Scan for the cell matching the given text and deliver its [X, Y] coordinate at center. 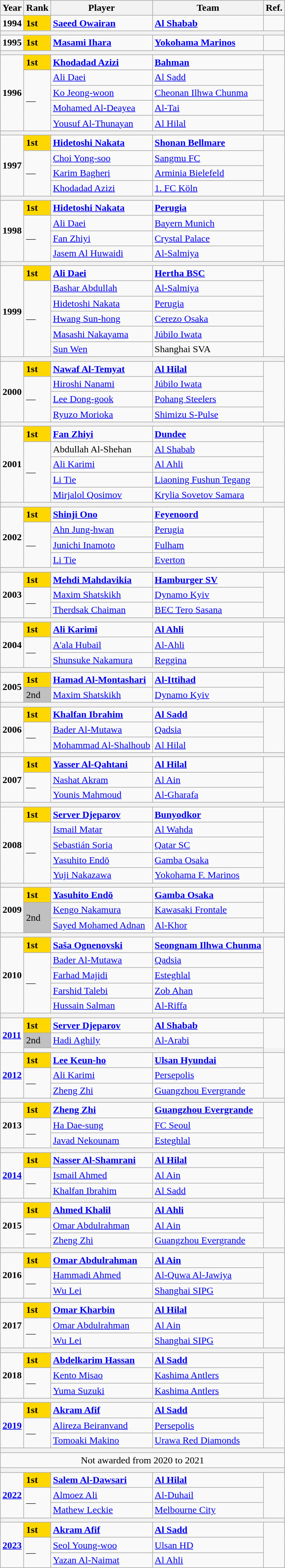
Shimizu S-Pulse [208, 414]
Qatar SC [208, 845]
Al-Quwa Al-Jawiya [208, 1275]
Crystal Palace [208, 238]
Urawa Red Diamonds [208, 1441]
2001 [12, 464]
Shonan Bellmare [208, 143]
Bayern Munich [208, 223]
2012 [12, 1075]
Seongnam Ilhwa Chunma [208, 945]
Farshid Talebi [102, 991]
Krylia Sovetov Samara [208, 495]
Lee Keun-ho [102, 1060]
Mohamed Al-Deayea [102, 108]
Year [12, 8]
Abdullah Al-Shehan [102, 449]
Not awarded from 2020 to 2021 [142, 1460]
Yazan Al-Naimat [102, 1560]
Kengo Nakamura [102, 910]
1998 [12, 231]
Feyenoord [208, 514]
Saša Ognenovski [102, 945]
Shunsuke Nakamura [102, 660]
Team [208, 8]
Rank [38, 8]
Sun Wen [102, 349]
Kento Misao [102, 1375]
Saeed Owairan [102, 23]
Yasser Al-Qahtani [102, 764]
Ahmed Khalil [102, 1210]
Tomoaki Makino [102, 1441]
Hwang Sun-hong [102, 319]
Pohang Steelers [208, 399]
Yousuf Al-Thunayan [102, 123]
Al-Riffa [208, 1006]
Al-Arabi [208, 1041]
Ko Jeong-woon [102, 93]
Yokohama F. Marinos [208, 875]
Ulsan HD [208, 1545]
Mohammad Al-Shalhoub [102, 745]
Jasem Al Huwaidi [102, 254]
Cheonan Ilhwa Chunma [208, 93]
Masami Ihara [102, 43]
Zob Ahan [208, 991]
1996 [12, 93]
Almoez Ali [102, 1495]
Choi Yong-soo [102, 158]
2008 [12, 845]
2015 [12, 1225]
2004 [12, 645]
Reggina [208, 660]
Younis Mahmoud [102, 795]
Hussain Salman [102, 1006]
Cerezo Osaka [208, 319]
1995 [12, 43]
2013 [12, 1125]
Al-Ittihad [208, 680]
1999 [12, 311]
Salem Al-Dawsari [102, 1480]
2022 [12, 1495]
Nawaf Al-Temyat [102, 369]
Abdelkarim Hassan [102, 1360]
BEC Tero Sasana [208, 610]
Nashat Akram [102, 780]
Player [102, 8]
Al-Ahli [208, 645]
1997 [12, 165]
Junichi Inamoto [102, 545]
Al-Khor [208, 925]
Hiroshi Nanami [102, 384]
Ismail Ahmed [102, 1175]
Mirjalol Qosimov [102, 495]
2016 [12, 1275]
2006 [12, 729]
Al-Tai [208, 108]
Yuji Nakazawa [102, 875]
Sebastián Soria [102, 845]
2005 [12, 687]
Bashar Abdullah [102, 288]
Sangmu FC [208, 158]
Therdsak Chaiman [102, 610]
Sayed Mohamed Adnan [102, 925]
Bahman [208, 62]
Kawasaki Frontale [208, 910]
2009 [12, 910]
Hertha BSC [208, 273]
Ismail Matar [102, 830]
Al Wahda [208, 830]
Karim Bagheri [102, 173]
Ahn Jung-hwan [102, 529]
1. FC Köln [208, 188]
Melbourne City [208, 1510]
A'ala Hubail [102, 645]
FC Seoul [208, 1125]
Omar Kharbin [102, 1310]
Javad Nekounam [102, 1140]
2018 [12, 1375]
Dundee [208, 434]
Ulsan Hyundai [208, 1060]
2003 [12, 595]
2010 [12, 975]
1994 [12, 23]
Hadi Aghily [102, 1041]
Mehdi Mahdavikia [102, 579]
2014 [12, 1175]
Al-Gharafa [208, 795]
Mathew Leckie [102, 1510]
2007 [12, 779]
Seol Young-woo [102, 1545]
Fulham [208, 545]
Hamad Al-Montashari [102, 680]
2023 [12, 1545]
Alireza Beiranvand [102, 1425]
Shinji Ono [102, 514]
Masashi Nakayama [102, 334]
Hammadi Ahmed [102, 1275]
Yokohama Marinos [208, 43]
2000 [12, 391]
Ha Dae-sung [102, 1125]
Lee Dong-gook [102, 399]
Al-Duhail [208, 1495]
Yuma Suzuki [102, 1391]
Farhad Majidi [102, 975]
Liaoning Fushun Tegang [208, 480]
2011 [12, 1035]
Ref. [274, 8]
2002 [12, 537]
Ryuzo Morioka [102, 414]
2019 [12, 1425]
2017 [12, 1325]
Hamburger SV [208, 579]
Shanghai SVA [208, 349]
Nasser Al-Shamrani [102, 1160]
Arminia Bielefeld [208, 173]
Everton [208, 560]
Bunyodkor [208, 815]
